Return (x, y) of the center of cell containing provided text 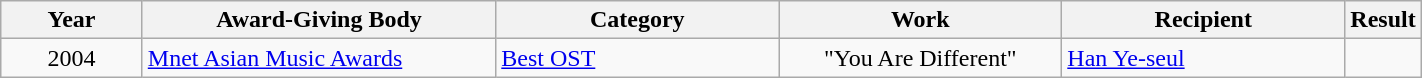
Work (920, 20)
Best OST (638, 58)
Mnet Asian Music Awards (319, 58)
Year (72, 20)
"You Are Different" (920, 58)
Award-Giving Body (319, 20)
Category (638, 20)
Han Ye-seul (1204, 58)
2004 (72, 58)
Recipient (1204, 20)
Result (1383, 20)
